For the text-containing cell, return its midpoint in [x, y] coordinate format. 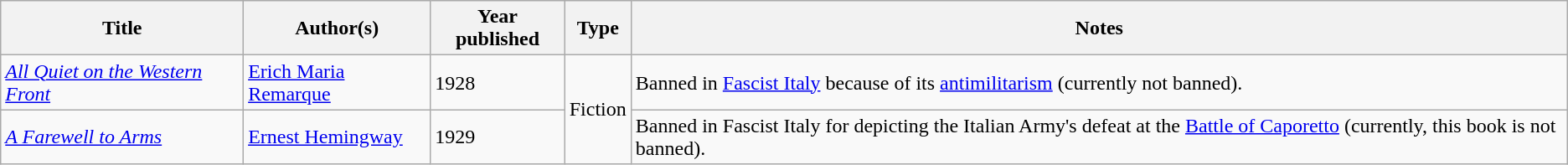
1929 [498, 137]
Ernest Hemingway [337, 137]
Year published [498, 28]
A Farewell to Arms [122, 137]
1928 [498, 82]
Notes [1099, 28]
Title [122, 28]
All Quiet on the Western Front [122, 82]
Type [598, 28]
Erich Maria Remarque [337, 82]
Banned in Fascist Italy because of its antimilitarism (currently not banned). [1099, 82]
Author(s) [337, 28]
Fiction [598, 110]
Banned in Fascist Italy for depicting the Italian Army's defeat at the Battle of Caporetto (currently, this book is not banned). [1099, 137]
